Search for the cell housing the specified text and yield its (X, Y) center coordinate. 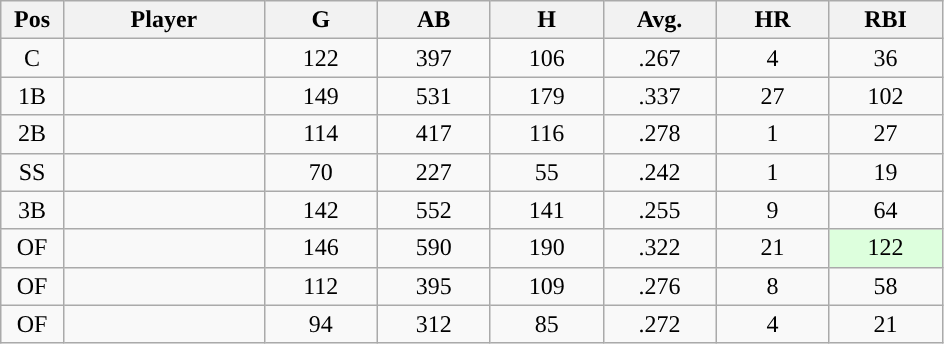
SS (32, 172)
109 (546, 286)
.242 (660, 172)
397 (434, 58)
106 (546, 58)
112 (320, 286)
114 (320, 134)
102 (886, 96)
.322 (660, 248)
.278 (660, 134)
179 (546, 96)
Pos (32, 20)
142 (320, 210)
19 (886, 172)
85 (546, 324)
RBI (886, 20)
AB (434, 20)
.276 (660, 286)
227 (434, 172)
116 (546, 134)
3B (32, 210)
.337 (660, 96)
1B (32, 96)
190 (546, 248)
HR (772, 20)
Player (164, 20)
531 (434, 96)
141 (546, 210)
H (546, 20)
.272 (660, 324)
149 (320, 96)
2B (32, 134)
.267 (660, 58)
590 (434, 248)
.255 (660, 210)
395 (434, 286)
417 (434, 134)
94 (320, 324)
312 (434, 324)
58 (886, 286)
9 (772, 210)
146 (320, 248)
8 (772, 286)
G (320, 20)
552 (434, 210)
36 (886, 58)
64 (886, 210)
70 (320, 172)
C (32, 58)
Avg. (660, 20)
55 (546, 172)
